Pinpoint the cell where the given text exists, returning its [X, Y] midpoint coordinate. 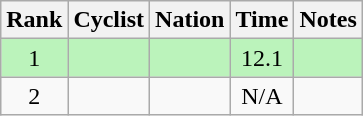
Time [262, 20]
2 [34, 96]
Cyclist [109, 20]
Nation [190, 20]
Notes [328, 20]
N/A [262, 96]
12.1 [262, 58]
1 [34, 58]
Rank [34, 20]
